Determine the (X, Y) coordinate at the center of the cell enclosing the given text.  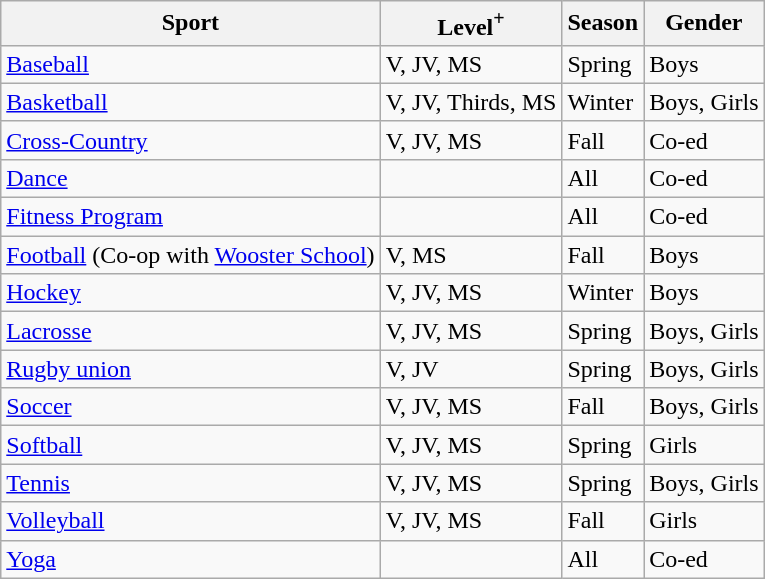
Cross-Country (190, 140)
Football (Co-op with Wooster School) (190, 255)
Soccer (190, 407)
V, JV, Thirds, MS (471, 102)
Baseball (190, 64)
Volleyball (190, 521)
Lacrosse (190, 331)
Rugby union (190, 369)
Season (603, 24)
Hockey (190, 293)
Yoga (190, 559)
Sport (190, 24)
Basketball (190, 102)
Fitness Program (190, 217)
Tennis (190, 483)
V, MS (471, 255)
Dance (190, 178)
Level+ (471, 24)
Softball (190, 445)
Gender (704, 24)
V, JV (471, 369)
